Pinpoint the cell where the given text exists, returning its [x, y] midpoint coordinate. 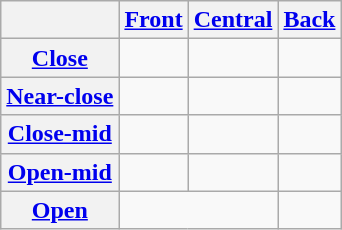
Front [154, 20]
Back [310, 20]
Close [60, 58]
Close-mid [60, 134]
Open-mid [60, 172]
Open [60, 210]
Central [233, 20]
Near-close [60, 96]
